From the cell containing the given text, extract its center point as [X, Y] coordinate. 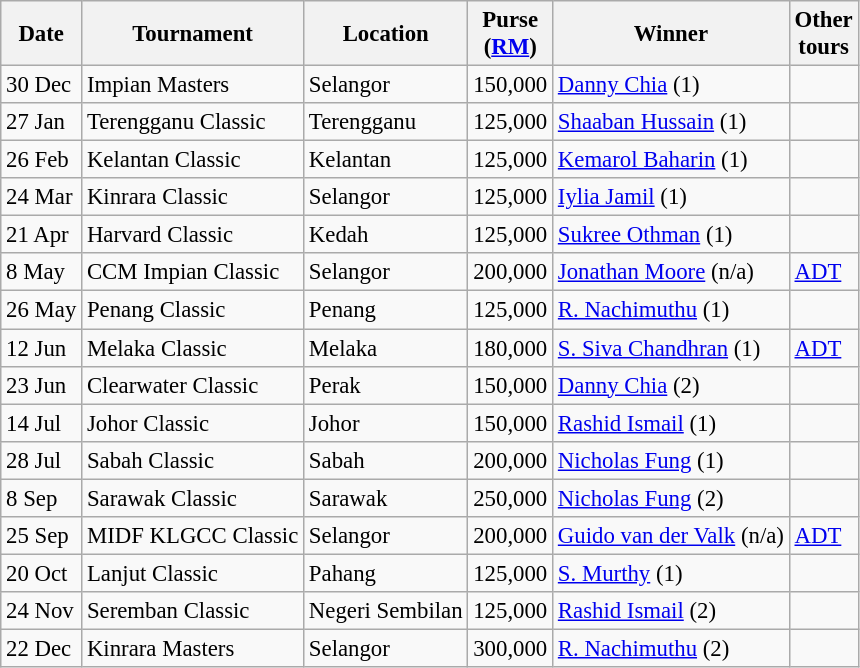
8 Sep [42, 498]
Rashid Ismail (2) [672, 611]
Sarawak Classic [193, 498]
Nicholas Fung (1) [672, 460]
180,000 [510, 348]
Kinrara Classic [193, 197]
Sarawak [386, 498]
Rashid Ismail (1) [672, 423]
Pahang [386, 573]
Lanjut Classic [193, 573]
30 Dec [42, 85]
26 May [42, 310]
Sukree Othman (1) [672, 235]
8 May [42, 273]
Johor Classic [193, 423]
Kelantan Classic [193, 160]
21 Apr [42, 235]
Location [386, 34]
25 Sep [42, 536]
Penang Classic [193, 310]
Clearwater Classic [193, 385]
Harvard Classic [193, 235]
Othertours [824, 34]
Tournament [193, 34]
20 Oct [42, 573]
Danny Chia (2) [672, 385]
Winner [672, 34]
Purse(RM) [510, 34]
250,000 [510, 498]
Kedah [386, 235]
CCM Impian Classic [193, 273]
24 Nov [42, 611]
Impian Masters [193, 85]
28 Jul [42, 460]
12 Jun [42, 348]
14 Jul [42, 423]
MIDF KLGCC Classic [193, 536]
300,000 [510, 648]
Iylia Jamil (1) [672, 197]
Guido van der Valk (n/a) [672, 536]
Shaaban Hussain (1) [672, 122]
27 Jan [42, 122]
Kinrara Masters [193, 648]
R. Nachimuthu (1) [672, 310]
Sabah [386, 460]
24 Mar [42, 197]
Terengganu Classic [193, 122]
Melaka Classic [193, 348]
Danny Chia (1) [672, 85]
23 Jun [42, 385]
Kelantan [386, 160]
Terengganu [386, 122]
Seremban Classic [193, 611]
Penang [386, 310]
Negeri Sembilan [386, 611]
Date [42, 34]
Kemarol Baharin (1) [672, 160]
Sabah Classic [193, 460]
Nicholas Fung (2) [672, 498]
R. Nachimuthu (2) [672, 648]
Melaka [386, 348]
26 Feb [42, 160]
22 Dec [42, 648]
Perak [386, 385]
Jonathan Moore (n/a) [672, 273]
S. Siva Chandhran (1) [672, 348]
Johor [386, 423]
S. Murthy (1) [672, 573]
